Detect which cell encompasses the target text, then output its (x, y) center coordinate. 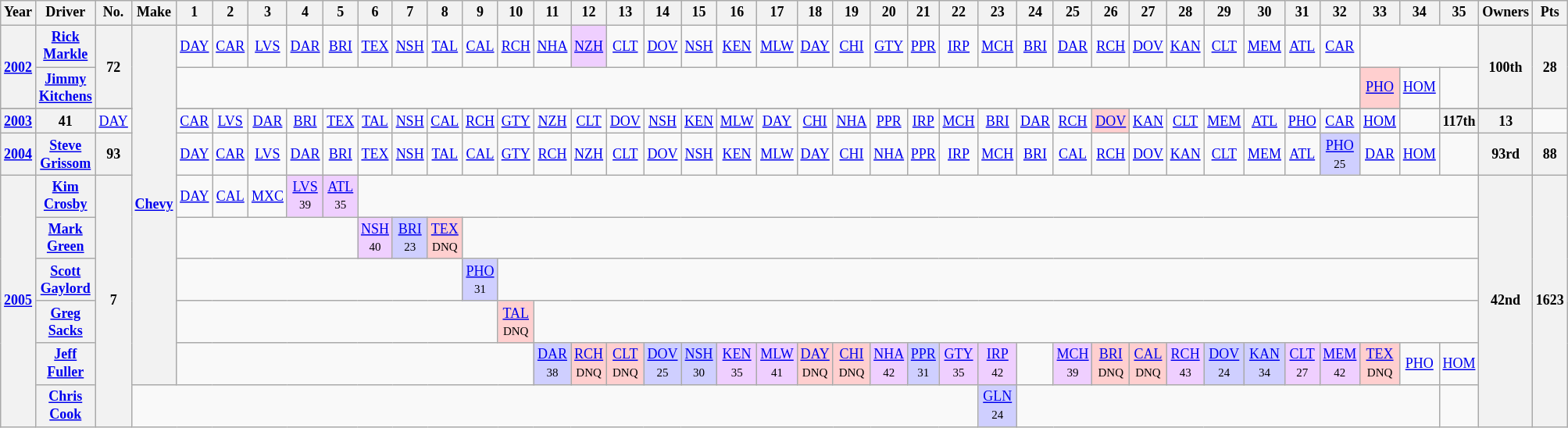
CLT27 (1302, 364)
RCHDNQ (589, 364)
KAN34 (1265, 364)
CALDNQ (1148, 364)
NHA42 (889, 364)
GLN24 (998, 405)
2005 (19, 301)
18 (815, 12)
17 (777, 12)
4 (305, 12)
1623 (1550, 301)
CHIDNQ (852, 364)
Pts (1550, 12)
PPR31 (923, 364)
3 (268, 12)
Owners (1506, 12)
34 (1419, 12)
33 (1380, 12)
MXC (268, 196)
Steve Grissom (66, 154)
Mark Green (66, 238)
Scott Gaylord (66, 280)
IRP42 (998, 364)
Chris Cook (66, 405)
DAYDNQ (815, 364)
72 (113, 67)
29 (1224, 12)
2002 (19, 67)
Greg Sacks (66, 322)
30 (1265, 12)
31 (1302, 12)
100th (1506, 67)
Year (19, 12)
14 (663, 12)
35 (1459, 12)
PHO31 (480, 280)
BRIDNQ (1111, 364)
6 (375, 12)
RCH43 (1185, 364)
23 (998, 12)
1 (195, 12)
93 (113, 154)
10 (516, 12)
NSH40 (375, 238)
32 (1340, 12)
16 (736, 12)
GTY35 (959, 364)
MEM42 (1340, 364)
5 (341, 12)
DAR38 (552, 364)
NSH30 (699, 364)
22 (959, 12)
27 (1148, 12)
2 (230, 12)
12 (589, 12)
Make (154, 12)
DOV24 (1224, 364)
Rick Markle (66, 46)
ATL35 (341, 196)
20 (889, 12)
BRI23 (409, 238)
42nd (1506, 301)
21 (923, 12)
8 (445, 12)
93rd (1506, 154)
41 (66, 120)
88 (1550, 154)
MCH39 (1073, 364)
DOV25 (663, 364)
Jimmy Kitchens (66, 88)
Kim Crosby (66, 196)
CLTDNQ (625, 364)
24 (1036, 12)
Driver (66, 12)
26 (1111, 12)
Chevy (154, 205)
LVS39 (305, 196)
9 (480, 12)
Jeff Fuller (66, 364)
2003 (19, 120)
19 (852, 12)
KEN35 (736, 364)
2004 (19, 154)
25 (1073, 12)
11 (552, 12)
No. (113, 12)
TALDNQ (516, 322)
117th (1459, 120)
MLW41 (777, 364)
PHO25 (1340, 154)
15 (699, 12)
